Provide the [x, y] coordinate of the cell's center where the given text is located.  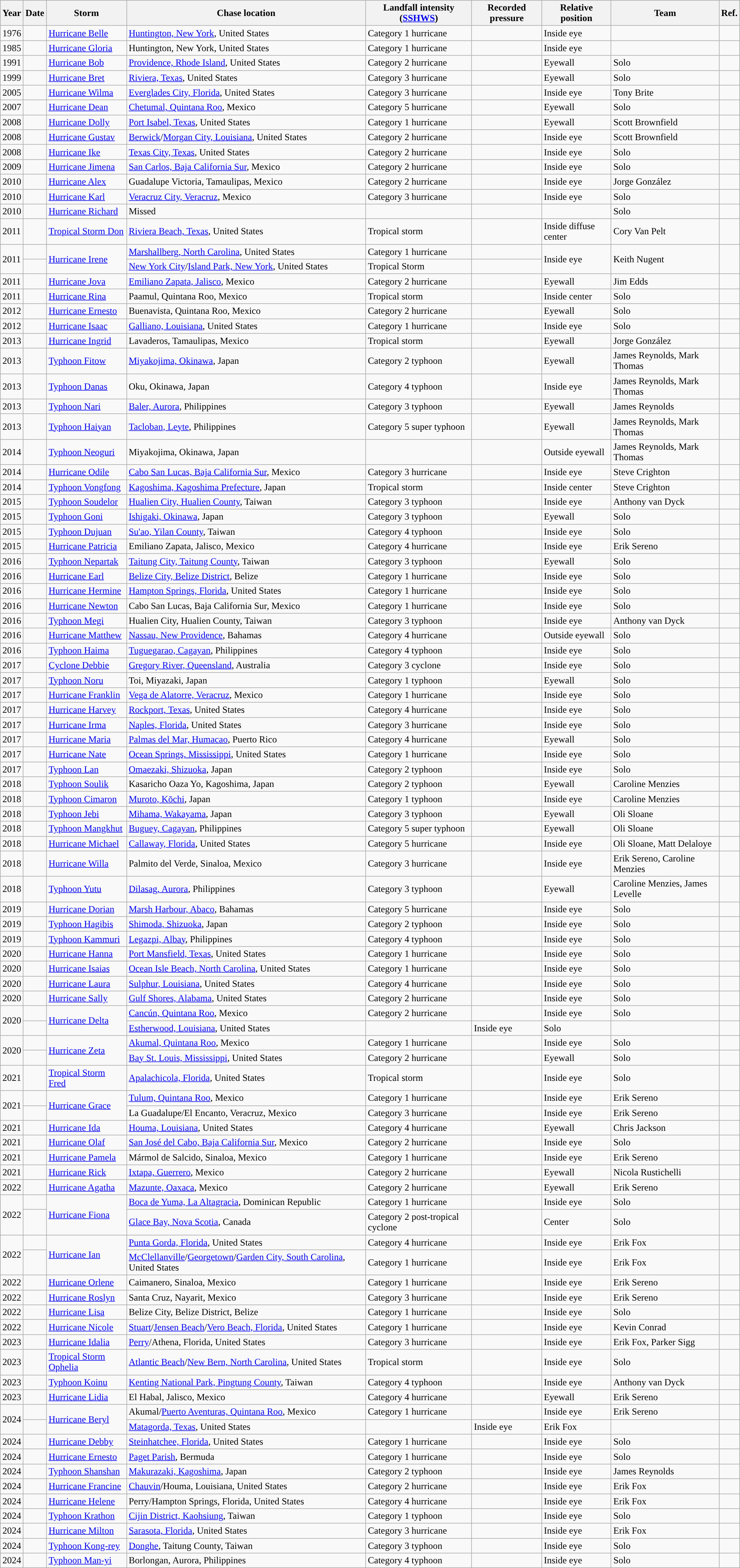
Guadalupe Victoria, Tamaulipas, Mexico [246, 182]
Makurazaki, Kagoshima, Japan [246, 1471]
Hurricane Karl [87, 196]
Typhoon Cimaron [87, 799]
Hurricane Alex [87, 182]
Erik Sereno, Caroline Menzies [665, 863]
Hurricane Fiona [87, 1215]
Borlongan, Aurora, Philippines [246, 1561]
Santa Cruz, Nayarit, Mexico [246, 1297]
Hurricane Ida [87, 1128]
Donghe, Taitung County, Taiwan [246, 1546]
Typhoon Danas [87, 386]
Date [35, 13]
Naples, Florida, United States [246, 725]
Lavaderos, Tamaulipas, Mexico [246, 341]
Year [12, 13]
Everglades City, Florida, United States [246, 93]
Ixtapa, Guerrero, Mexico [246, 1172]
Hampton Springs, Florida, United States [246, 591]
1991 [12, 63]
Perry/Hampton Springs, Florida, United States [246, 1501]
Hurricane Grace [87, 1105]
Mihama, Wakayama, Japan [246, 814]
Hurricane Ike [87, 152]
Hurricane Dorian [87, 909]
Hurricane Beryl [87, 1419]
Atlantic Beach/New Bern, North Carolina, United States [246, 1362]
Hurricane Maria [87, 740]
Perry/Athena, Florida, United States [246, 1342]
Callaway, Florida, United States [246, 844]
Apalachicola, Florida, United States [246, 1078]
Marshallberg, North Carolina, United States [246, 252]
Typhoon Megi [87, 621]
Hurricane Harvey [87, 710]
La Guadalupe/El Encanto, Veracruz, Mexico [246, 1113]
Kevin Conrad [665, 1327]
Taitung City, Taitung County, Taiwan [246, 561]
Baler, Aurora, Philippines [246, 406]
Typhoon Dujuan [87, 532]
Hurricane Debby [87, 1442]
Ocean Isle Beach, North Carolina, United States [246, 968]
Nassau, New Providence, Bahamas [246, 635]
Hurricane Rick [87, 1172]
Hurricane Hanna [87, 954]
Typhoon Goni [87, 517]
Typhoon Soudelor [87, 502]
Team [665, 13]
1985 [12, 48]
Hurricane Wilma [87, 93]
Center [576, 1222]
Buenavista, Quintana Roo, Mexico [246, 311]
Tropical Storm Don [87, 232]
Hurricane Isaias [87, 968]
Hurricane Newton [87, 606]
Typhoon Soulik [87, 784]
Buguey, Cagayan, Philippines [246, 829]
Boca de Yuma, La Altagracia, Dominican Republic [246, 1202]
Ref. [729, 13]
Riviera Beach, Texas, United States [246, 232]
Chauvin/Houma, Louisiana, United States [246, 1486]
Gulf Shores, Alabama, United States [246, 998]
Hurricane Roslyn [87, 1297]
Hurricane Gloria [87, 48]
Hurricane Irene [87, 259]
Bay St. Louis, Mississippi, United States [246, 1058]
Erik Fox, Parker Sigg [665, 1342]
Hurricane Lisa [87, 1312]
Inside diffuse center [576, 232]
Hurricane Dolly [87, 122]
Hurricane Hermine [87, 591]
1999 [12, 78]
Typhoon Nari [87, 406]
Omaezaki, Shizuoka, Japan [246, 769]
2007 [12, 107]
Galliano, Louisiana, United States [246, 326]
Stuart/Jensen Beach/Vero Beach, Florida, United States [246, 1327]
Berwick/Morgan City, Louisiana, United States [246, 137]
Shimoda, Shizuoka, Japan [246, 924]
Hurricane Nate [87, 755]
Landfall intensity (SSHWS) [419, 13]
Hurricane Earl [87, 576]
Palmas del Mar, Humacao, Puerto Rico [246, 740]
Hurricane Laura [87, 983]
Jim Edds [665, 281]
Hurricane Bob [87, 63]
Texas City, Texas, United States [246, 152]
Estherwood, Louisiana, United States [246, 1028]
Hurricane Ian [87, 1255]
Hurricane Olaf [87, 1143]
1976 [12, 33]
Hurricane Ingrid [87, 341]
Tacloban, Leyte, Philippines [246, 426]
Muroto, Kōchi, Japan [246, 799]
San Carlos, Baja California Sur, Mexico [246, 167]
Typhoon Koinu [87, 1382]
Steinhatchee, Florida, United States [246, 1442]
Vega de Alatorre, Veracruz, Mexico [246, 695]
Paget Parish, Bermuda [246, 1456]
Houma, Louisiana, United States [246, 1128]
New York City/Island Park, New York, United States [246, 267]
Nicola Rustichelli [665, 1172]
Hurricane Matthew [87, 635]
Typhoon Lan [87, 769]
Hurricane Irma [87, 725]
Hurricane Agatha [87, 1187]
Chetumal, Quintana Roo, Mexico [246, 107]
Relative position [576, 13]
Akumal, Quintana Roo, Mexico [246, 1043]
Paamul, Quintana Roo, Mexico [246, 296]
Tropical Storm Fred [87, 1078]
Kagoshima, Kagoshima Prefecture, Japan [246, 487]
Hurricane Jova [87, 281]
Legazpi, Albay, Philippines [246, 939]
Marsh Harbour, Abaco, Bahamas [246, 909]
Hurricane Bret [87, 78]
Ishigaki, Okinawa, Japan [246, 517]
Tony Brite [665, 93]
Typhoon Neoguri [87, 452]
Category 2 post-tropical cyclone [419, 1222]
Glace Bay, Nova Scotia, Canada [246, 1222]
Tulum, Quintana Roo, Mexico [246, 1098]
Matagorda, Texas, United States [246, 1427]
Providence, Rhode Island, United States [246, 63]
Typhoon Man-yi [87, 1561]
Typhoon Kong-rey [87, 1546]
Hurricane Lidia [87, 1397]
Typhoon Nepartak [87, 561]
Hurricane Dean [87, 107]
Typhoon Haiyan [87, 426]
Toi, Miyazaki, Japan [246, 680]
Typhoon Fitow [87, 361]
Akumal/Puerto Aventuras, Quintana Roo, Mexico [246, 1412]
Hurricane Milton [87, 1531]
Veracruz City, Veracruz, Mexico [246, 196]
2009 [12, 167]
Typhoon Hagibis [87, 924]
Tropical Storm Ophelia [87, 1362]
Hurricane Zeta [87, 1050]
Palmito del Verde, Sinaloa, Mexico [246, 863]
Port Mansfield, Texas, United States [246, 954]
Tuguegarao, Cagayan, Philippines [246, 650]
Kasaricho Oaza Yo, Kagoshima, Japan [246, 784]
Gregory River, Queensland, Australia [246, 665]
Missed [246, 212]
Cyclone Debbie [87, 665]
Sarasota, Florida, United States [246, 1531]
Hurricane Richard [87, 212]
Hurricane Francine [87, 1486]
Hurricane Patricia [87, 546]
Hurricane Pamela [87, 1157]
Punta Gorda, Florida, United States [246, 1242]
Cijin District, Kaohsiung, Taiwan [246, 1516]
Su'ao, Yilan County, Taiwan [246, 532]
Hurricane Michael [87, 844]
Typhoon Noru [87, 680]
Cory Van Pelt [665, 232]
Typhoon Krathon [87, 1516]
Port Isabel, Texas, United States [246, 122]
El Habal, Jalisco, Mexico [246, 1397]
Recorded pressure [507, 13]
Typhoon Yutu [87, 889]
Ocean Springs, Mississippi, United States [246, 755]
Hurricane Willa [87, 863]
Typhoon Haima [87, 650]
Hurricane Idalia [87, 1342]
Hurricane Jimena [87, 167]
Caroline Menzies, James Levelle [665, 889]
Kenting National Park, Pingtung County, Taiwan [246, 1382]
Hurricane Delta [87, 1021]
Riviera, Texas, United States [246, 78]
Hurricane Belle [87, 33]
Typhoon Vongfong [87, 487]
Sulphur, Louisiana, United States [246, 983]
Category 3 cyclone [419, 665]
Typhoon Jebi [87, 814]
McClellanville/Georgetown/Garden City, South Carolina, United States [246, 1262]
Hurricane Isaac [87, 326]
Oli Sloane, Matt Delaloye [665, 844]
Hurricane Gustav [87, 137]
Keith Nugent [665, 259]
Hurricane Odile [87, 472]
Mazunte, Oaxaca, Mexico [246, 1187]
Hurricane Rina [87, 296]
Hurricane Orlene [87, 1283]
Chase location [246, 13]
Tropical Storm [419, 267]
Oku, Okinawa, Japan [246, 386]
Dilasag, Aurora, Philippines [246, 889]
San José del Cabo, Baja California Sur, Mexico [246, 1143]
Hurricane Helene [87, 1501]
Cancún, Quintana Roo, Mexico [246, 1013]
Storm [87, 13]
Typhoon Mangkhut [87, 829]
Rockport, Texas, United States [246, 710]
Chris Jackson [665, 1128]
Typhoon Kammuri [87, 939]
Hurricane Franklin [87, 695]
2005 [12, 93]
Caimanero, Sinaloa, Mexico [246, 1283]
Mármol de Salcido, Sinaloa, Mexico [246, 1157]
Hurricane Sally [87, 998]
Hurricane Nicole [87, 1327]
Typhoon Shanshan [87, 1471]
